Extract the (X, Y) coordinate from the center of the cell holding the provided text.  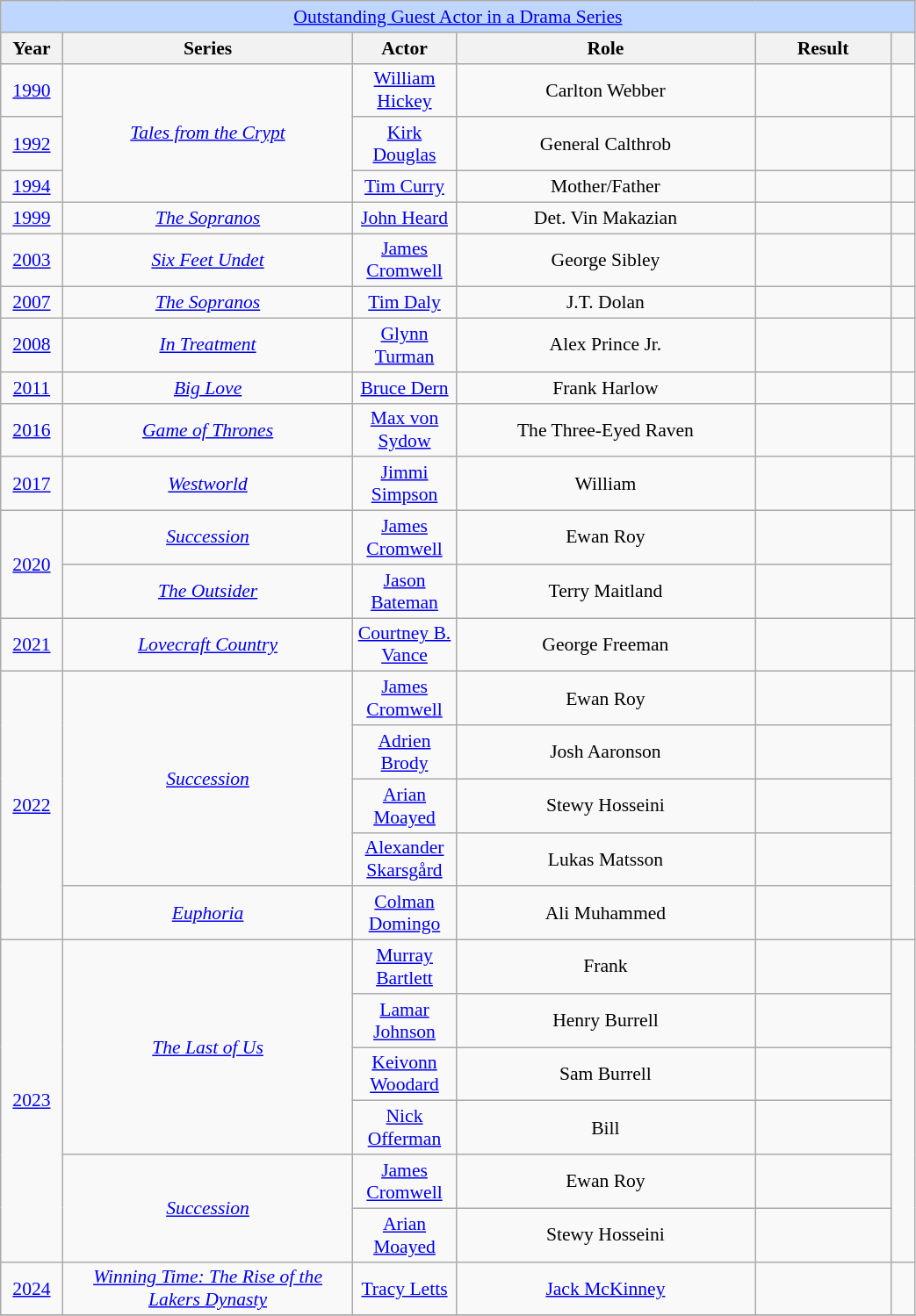
Game of Thrones (207, 430)
Result (824, 48)
In Treatment (207, 346)
George Sibley (606, 260)
Det. Vin Makazian (606, 218)
Bill (606, 1127)
Henry Burrell (606, 1020)
Alex Prince Jr. (606, 346)
2008 (32, 346)
Nick Offerman (404, 1127)
Outstanding Guest Actor in a Drama Series (458, 17)
Jason Bateman (404, 592)
Sam Burrell (606, 1075)
Tales from the Crypt (207, 133)
Series (207, 48)
2011 (32, 388)
Big Love (207, 388)
Lamar Johnson (404, 1020)
Bruce Dern (404, 388)
J.T. Dolan (606, 303)
William (606, 485)
2022 (32, 806)
The Outsider (207, 592)
2007 (32, 303)
Mother/Father (606, 187)
Euphoria (207, 913)
2003 (32, 260)
Murray Bartlett (404, 967)
Kirk Douglas (404, 144)
Carlton Webber (606, 90)
Actor (404, 48)
1992 (32, 144)
Frank Harlow (606, 388)
2017 (32, 485)
Jack McKinney (606, 1289)
Tim Curry (404, 187)
Adrien Brody (404, 751)
Glynn Turman (404, 346)
Lukas Matsson (606, 859)
William Hickey (404, 90)
General Calthrob (606, 144)
2024 (32, 1289)
Winning Time: The Rise of the Lakers Dynasty (207, 1289)
Jimmi Simpson (404, 485)
Six Feet Undet (207, 260)
1994 (32, 187)
Colman Domingo (404, 913)
Keivonn Woodard (404, 1075)
Josh Aaronson (606, 751)
The Last of Us (207, 1047)
Tim Daly (404, 303)
Westworld (207, 485)
2016 (32, 430)
Frank (606, 967)
Courtney B. Vance (404, 644)
Terry Maitland (606, 592)
Ali Muhammed (606, 913)
2023 (32, 1101)
2021 (32, 644)
1990 (32, 90)
Year (32, 48)
Tracy Letts (404, 1289)
John Heard (404, 218)
Max von Sydow (404, 430)
The Three-Eyed Raven (606, 430)
1999 (32, 218)
George Freeman (606, 644)
2020 (32, 565)
Role (606, 48)
Alexander Skarsgård (404, 859)
Lovecraft Country (207, 644)
